Identify which cell holds the provided text, then report its [X, Y] central coordinate. 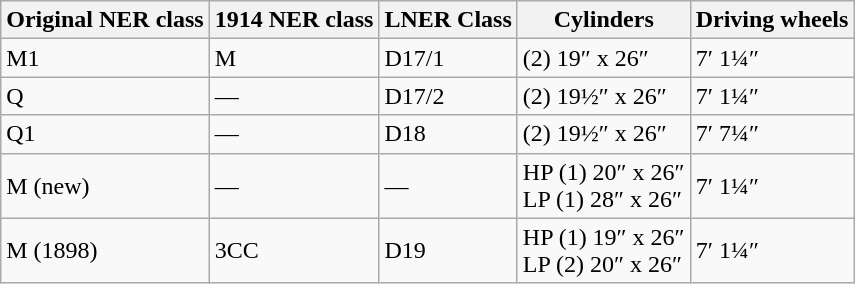
HP (1) 20″ x 26″ LP (1) 28″ x 26″ [604, 186]
Cylinders [604, 20]
M1 [105, 58]
M [294, 58]
Q [105, 96]
Driving wheels [772, 20]
M (1898) [105, 250]
D17/2 [448, 96]
(2) 19″ x 26″ [604, 58]
D17/1 [448, 58]
M (new) [105, 186]
Q1 [105, 134]
Original NER class [105, 20]
HP (1) 19″ x 26″ LP (2) 20″ x 26″ [604, 250]
1914 NER class [294, 20]
LNER Class [448, 20]
D19 [448, 250]
7′ 7¼″ [772, 134]
D18 [448, 134]
3CC [294, 250]
